Return the (x, y) coordinate for the center point of the cell that contains the specified text.  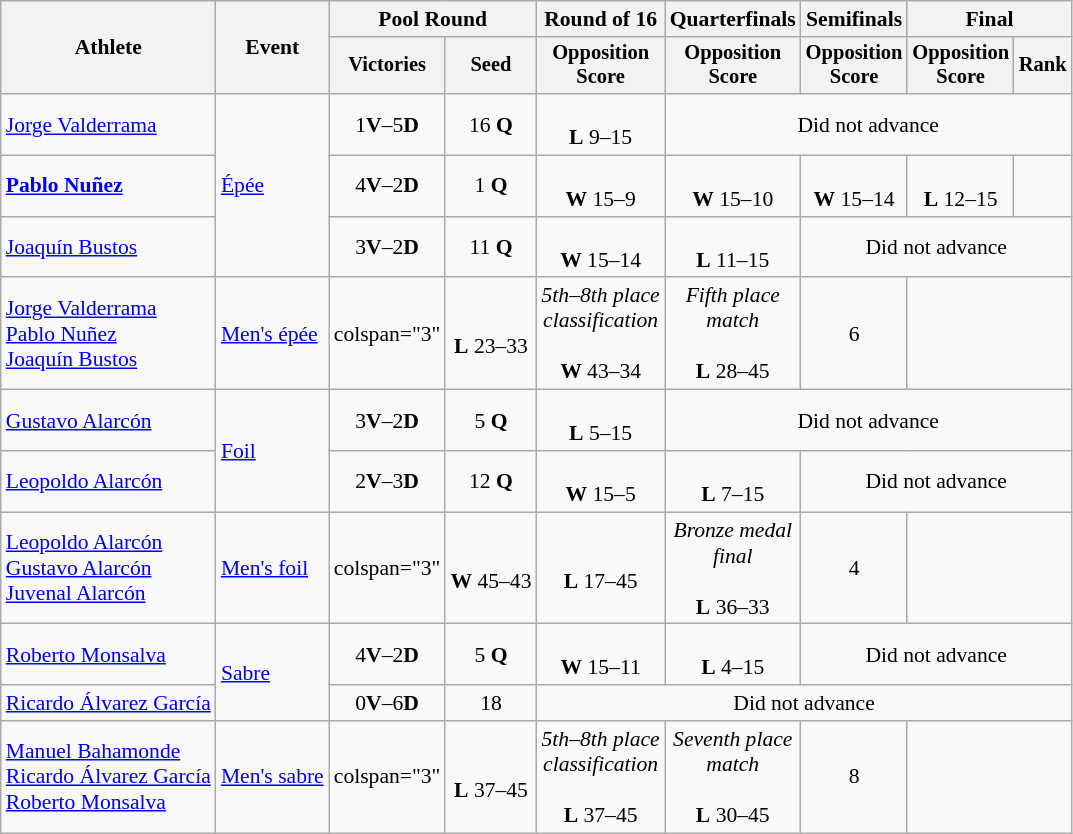
Fifth placematchL 28–45 (733, 334)
Pablo Nuñez (108, 186)
2V–3D (388, 482)
L 4–15 (733, 654)
11 Q (490, 248)
16 Q (490, 124)
L 12–15 (960, 186)
1 Q (490, 186)
Ricardo Álvarez García (108, 703)
L 9–15 (601, 124)
L 7–15 (733, 482)
18 (490, 703)
Jorge Valderrama (108, 124)
Final (989, 19)
Leopoldo AlarcónGustavo AlarcónJuvenal Alarcón (108, 568)
Joaquín Bustos (108, 248)
5th–8th placeclassificationL 37–45 (601, 777)
Men's épée (272, 334)
Men's foil (272, 568)
L 5–15 (601, 420)
Semifinals (854, 19)
Seed (490, 66)
Pool Round (433, 19)
L 37–45 (490, 777)
L 23–33 (490, 334)
5th–8th placeclassificationW 43–34 (601, 334)
12 Q (490, 482)
Sabre (272, 672)
1V–5D (388, 124)
Rank (1043, 66)
W 45–43 (490, 568)
Athlete (108, 48)
4 (854, 568)
W 15–5 (601, 482)
Jorge ValderramaPablo NuñezJoaquín Bustos (108, 334)
Men's sabre (272, 777)
8 (854, 777)
W 15–9 (601, 186)
Leopoldo Alarcón (108, 482)
Round of 16 (601, 19)
Gustavo Alarcón (108, 420)
Bronze medalfinalL 36–33 (733, 568)
Épée (272, 186)
Manuel BahamondeRicardo Álvarez GarcíaRoberto Monsalva (108, 777)
L 11–15 (733, 248)
0V–6D (388, 703)
W 15–10 (733, 186)
6 (854, 334)
Victories (388, 66)
L 17–45 (601, 568)
Foil (272, 451)
Seventh placematchL 30–45 (733, 777)
W 15–11 (601, 654)
Quarterfinals (733, 19)
Roberto Monsalva (108, 654)
Event (272, 48)
